Output the [x, y] coordinate of the center of the cell containing the given text.  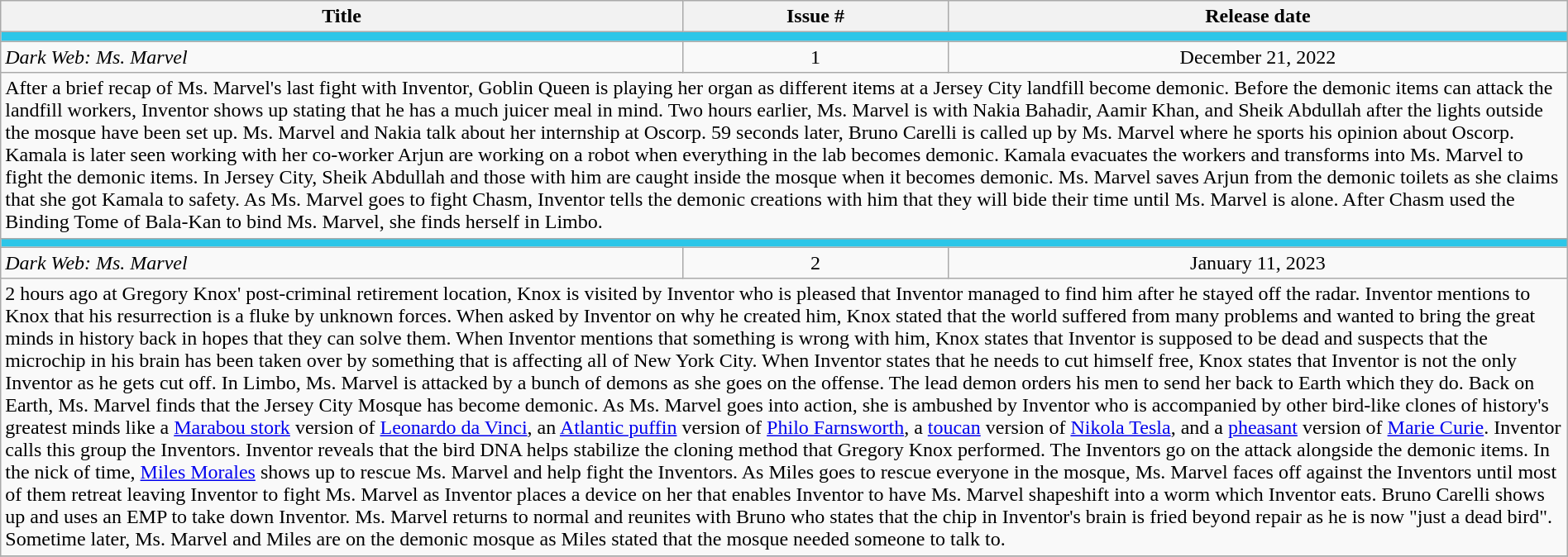
Release date [1259, 17]
January 11, 2023 [1259, 263]
December 21, 2022 [1259, 57]
Title [342, 17]
Issue # [815, 17]
1 [815, 57]
2 [815, 263]
